Search for the cell housing the specified text and yield its (x, y) center coordinate. 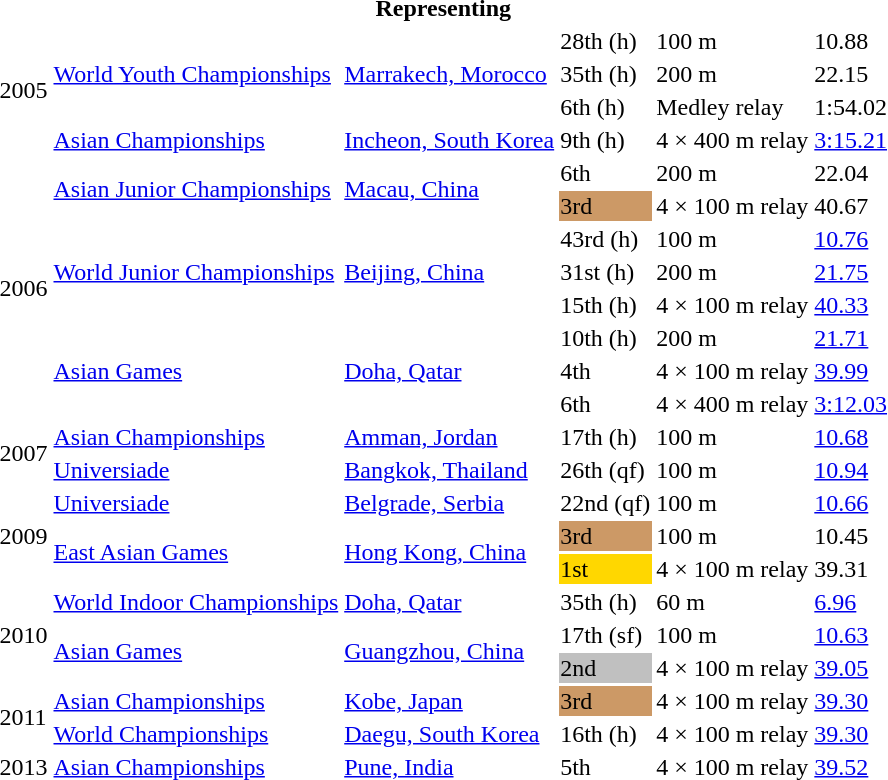
East Asian Games (196, 552)
Hong Kong, China (450, 552)
17th (sf) (606, 635)
Macau, China (450, 190)
Medley relay (732, 107)
26th (qf) (606, 470)
Daegu, South Korea (450, 734)
Beijing, China (450, 272)
9th (h) (606, 140)
Kobe, Japan (450, 701)
17th (h) (606, 437)
World Indoor Championships (196, 602)
World Junior Championships (196, 272)
Marrakech, Morocco (450, 74)
60 m (732, 602)
22nd (qf) (606, 503)
2nd (606, 668)
1st (606, 569)
16th (h) (606, 734)
31st (h) (606, 272)
World Championships (196, 734)
6th (h) (606, 107)
28th (h) (606, 41)
Amman, Jordan (450, 437)
Bangkok, Thailand (450, 470)
15th (h) (606, 305)
Guangzhou, China (450, 652)
World Youth Championships (196, 74)
10th (h) (606, 338)
Asian Junior Championships (196, 190)
4th (606, 371)
Incheon, South Korea (450, 140)
43rd (h) (606, 239)
Belgrade, Serbia (450, 503)
